Find where the given text appears and provide that cell's center as (x, y) coordinate. 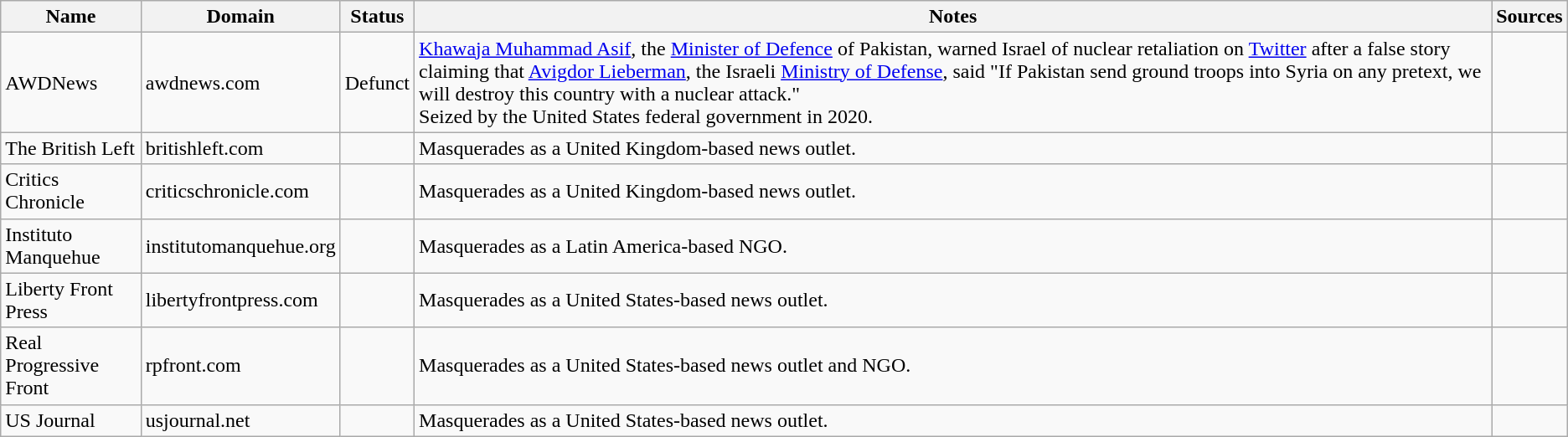
awdnews.com (240, 82)
Masquerades as a Latin America-based NGO. (953, 246)
institutomanquehue.org (240, 246)
Name (70, 17)
libertyfrontpress.com (240, 300)
britishleft.com (240, 148)
Liberty Front Press (70, 300)
The British Left (70, 148)
US Journal (70, 420)
Status (377, 17)
Critics Chronicle (70, 191)
Defunct (377, 82)
Sources (1529, 17)
Masquerades as a United States-based news outlet and NGO. (953, 366)
Real Progressive Front (70, 366)
Notes (953, 17)
usjournal.net (240, 420)
Domain (240, 17)
AWDNews (70, 82)
rpfront.com (240, 366)
Instituto Manquehue (70, 246)
criticschronicle.com (240, 191)
